Determine the (X, Y) coordinate at the center of the cell enclosing the given text.  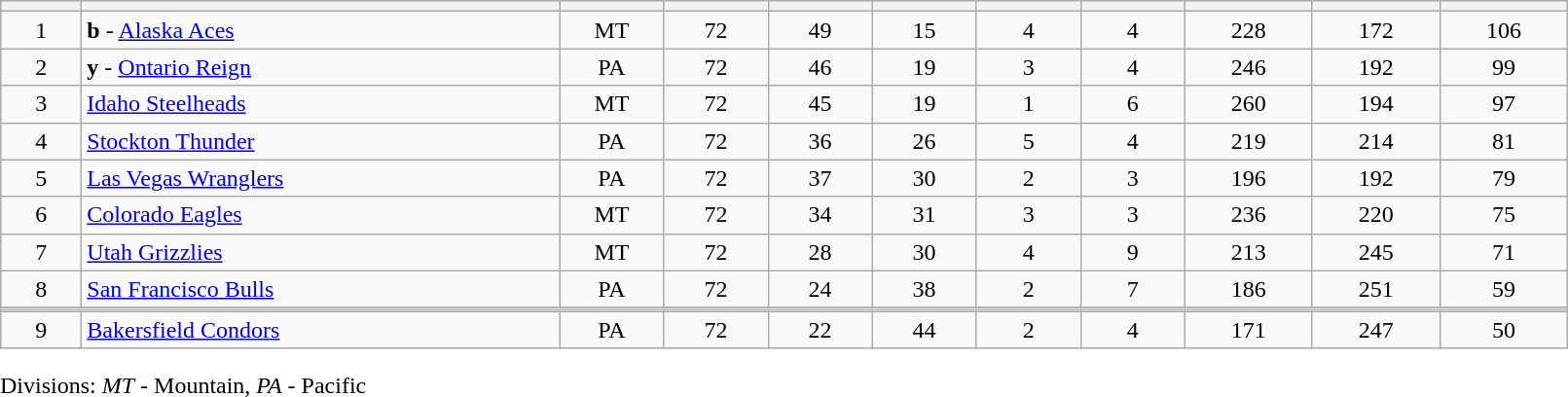
36 (820, 141)
22 (820, 330)
b - Alaska Aces (321, 30)
245 (1376, 252)
106 (1503, 30)
251 (1376, 289)
8 (41, 289)
Colorado Eagles (321, 215)
246 (1248, 67)
15 (925, 30)
Stockton Thunder (321, 141)
260 (1248, 104)
214 (1376, 141)
71 (1503, 252)
San Francisco Bulls (321, 289)
34 (820, 215)
194 (1376, 104)
Utah Grizzlies (321, 252)
Idaho Steelheads (321, 104)
y - Ontario Reign (321, 67)
59 (1503, 289)
213 (1248, 252)
196 (1248, 178)
24 (820, 289)
81 (1503, 141)
79 (1503, 178)
Bakersfield Condors (321, 330)
Las Vegas Wranglers (321, 178)
49 (820, 30)
50 (1503, 330)
247 (1376, 330)
37 (820, 178)
186 (1248, 289)
228 (1248, 30)
38 (925, 289)
171 (1248, 330)
220 (1376, 215)
97 (1503, 104)
44 (925, 330)
99 (1503, 67)
8.5 (784, 309)
46 (820, 67)
172 (1376, 30)
28 (820, 252)
236 (1248, 215)
31 (925, 215)
219 (1248, 141)
45 (820, 104)
75 (1503, 215)
26 (925, 141)
